Output the [x, y] coordinate of the center of the cell containing the given text.  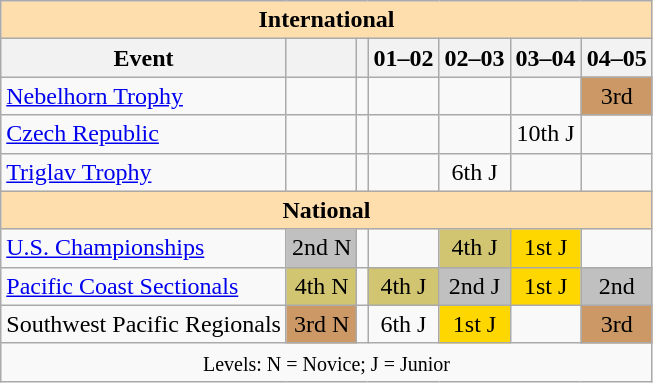
Pacific Coast Sectionals [144, 286]
Czech Republic [144, 134]
Event [144, 58]
04–05 [616, 58]
U.S. Championships [144, 248]
Nebelhorn Trophy [144, 96]
3rd N [321, 324]
03–04 [546, 58]
Southwest Pacific Regionals [144, 324]
2nd [616, 286]
2nd N [321, 248]
International [326, 20]
Triglav Trophy [144, 172]
National [326, 210]
4th N [321, 286]
Levels: N = Novice; J = Junior [326, 362]
2nd J [474, 286]
10th J [546, 134]
02–03 [474, 58]
01–02 [404, 58]
